Identify which cell holds the provided text, then report its [x, y] central coordinate. 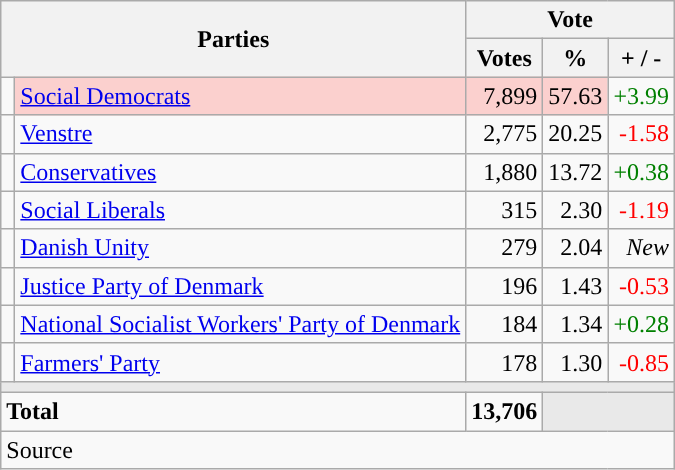
Conservatives [240, 172]
-1.19 [642, 210]
Total [234, 411]
279 [504, 248]
% [576, 58]
National Socialist Workers' Party of Denmark [240, 324]
7,899 [504, 96]
-0.85 [642, 362]
-0.53 [642, 286]
1.34 [576, 324]
-1.58 [642, 134]
Justice Party of Denmark [240, 286]
Vote [570, 20]
178 [504, 362]
Danish Unity [240, 248]
+0.38 [642, 172]
1,880 [504, 172]
Votes [504, 58]
Social Liberals [240, 210]
57.63 [576, 96]
315 [504, 210]
184 [504, 324]
13,706 [504, 411]
Parties [234, 39]
2.30 [576, 210]
196 [504, 286]
Farmers' Party [240, 362]
1.30 [576, 362]
+0.28 [642, 324]
20.25 [576, 134]
13.72 [576, 172]
Social Democrats [240, 96]
+3.99 [642, 96]
2,775 [504, 134]
Source [338, 449]
1.43 [576, 286]
Venstre [240, 134]
+ / - [642, 58]
2.04 [576, 248]
New [642, 248]
